Find where the given text appears and provide that cell's center as [X, Y] coordinate. 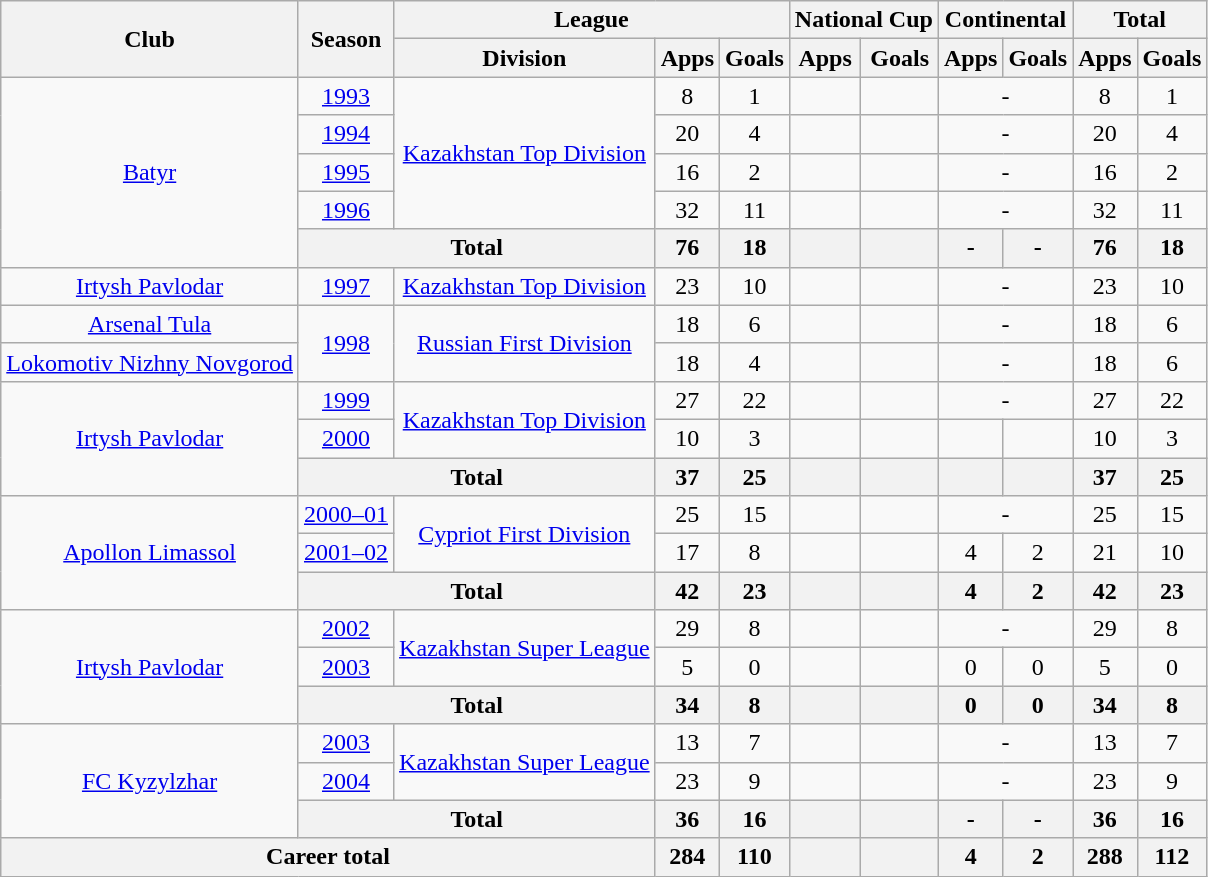
Apollon Limassol [150, 553]
288 [1105, 857]
Career total [328, 857]
1997 [346, 286]
Arsenal Tula [150, 324]
League [592, 20]
1996 [346, 210]
Batyr [150, 172]
Season [346, 39]
National Cup [864, 20]
284 [687, 857]
1995 [346, 172]
Division [525, 58]
1999 [346, 400]
FC Kyzylzhar [150, 781]
1998 [346, 343]
112 [1172, 857]
2001–02 [346, 553]
21 [1105, 553]
1994 [346, 134]
2000–01 [346, 515]
Club [150, 39]
1993 [346, 96]
2000 [346, 438]
110 [755, 857]
Cypriot First Division [525, 534]
Russian First Division [525, 343]
Continental [1005, 20]
Lokomotiv Nizhny Novgorod [150, 362]
2002 [346, 629]
2004 [346, 781]
17 [687, 553]
